Return (X, Y) of the center of cell containing provided text 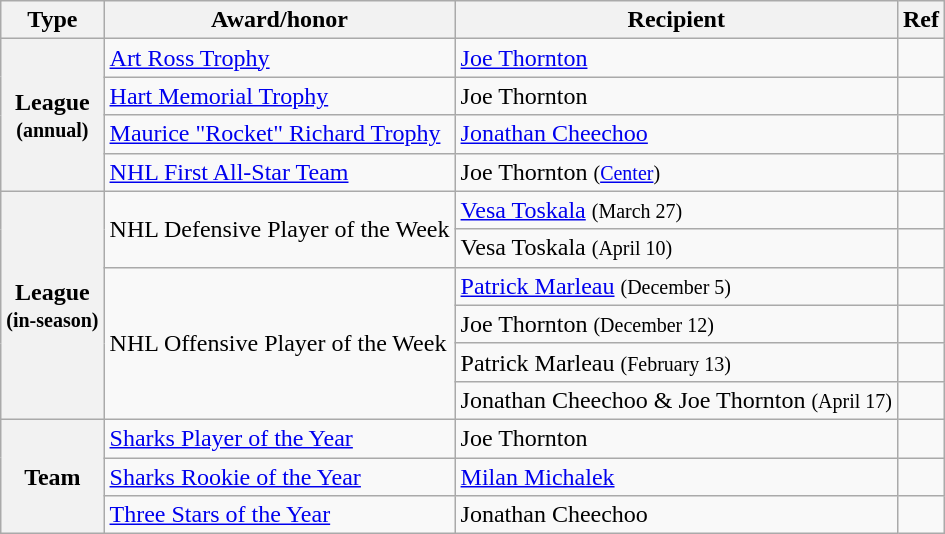
Joe Thornton (Center) (676, 172)
Ref (920, 20)
Sharks Player of the Year (280, 438)
Jonathan Cheechoo & Joe Thornton (April 17) (676, 400)
Team (52, 476)
Recipient (676, 20)
NHL Offensive Player of the Week (280, 343)
Sharks Rookie of the Year (280, 477)
Type (52, 20)
Milan Michalek (676, 477)
Hart Memorial Trophy (280, 96)
League(annual) (52, 115)
Vesa Toskala (March 27) (676, 210)
Joe Thornton (December 12) (676, 324)
Patrick Marleau (February 13) (676, 362)
Patrick Marleau (December 5) (676, 286)
Maurice "Rocket" Richard Trophy (280, 134)
Vesa Toskala (April 10) (676, 248)
Three Stars of the Year (280, 515)
Art Ross Trophy (280, 58)
Award/honor (280, 20)
NHL First All-Star Team (280, 172)
NHL Defensive Player of the Week (280, 229)
League(in-season) (52, 305)
